For the text-containing cell, return its midpoint in (x, y) coordinate format. 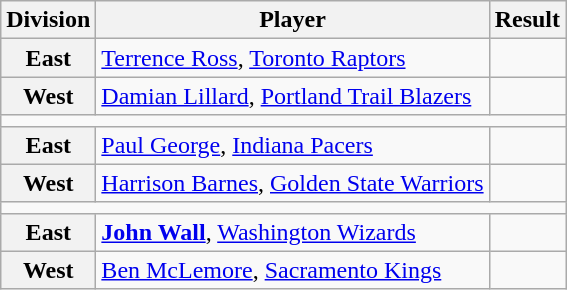
Ben McLemore, Sacramento Kings (292, 270)
Player (292, 20)
Terrence Ross, Toronto Raptors (292, 58)
John Wall, Washington Wizards (292, 232)
Result (527, 20)
Damian Lillard, Portland Trail Blazers (292, 96)
Division (48, 20)
Harrison Barnes, Golden State Warriors (292, 183)
Paul George, Indiana Pacers (292, 145)
